Identify which cell holds the provided text, then report its [x, y] central coordinate. 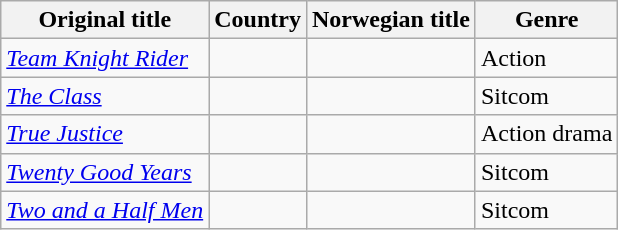
Team Knight Rider [105, 58]
Action [546, 58]
Two and a Half Men [105, 210]
Norwegian title [390, 20]
The Class [105, 96]
Country [258, 20]
Original title [105, 20]
Genre [546, 20]
Action drama [546, 134]
Twenty Good Years [105, 172]
True Justice [105, 134]
